Determine the (x, y) coordinate at the center of the cell enclosing the given text.  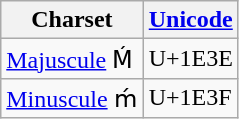
Minuscule ḿ (72, 98)
Majuscule Ḿ (72, 59)
Unicode (190, 20)
Charset (72, 20)
U+1E3F (190, 98)
U+1E3E (190, 59)
